Locate the cell with the specified text and output its (X, Y) center coordinate. 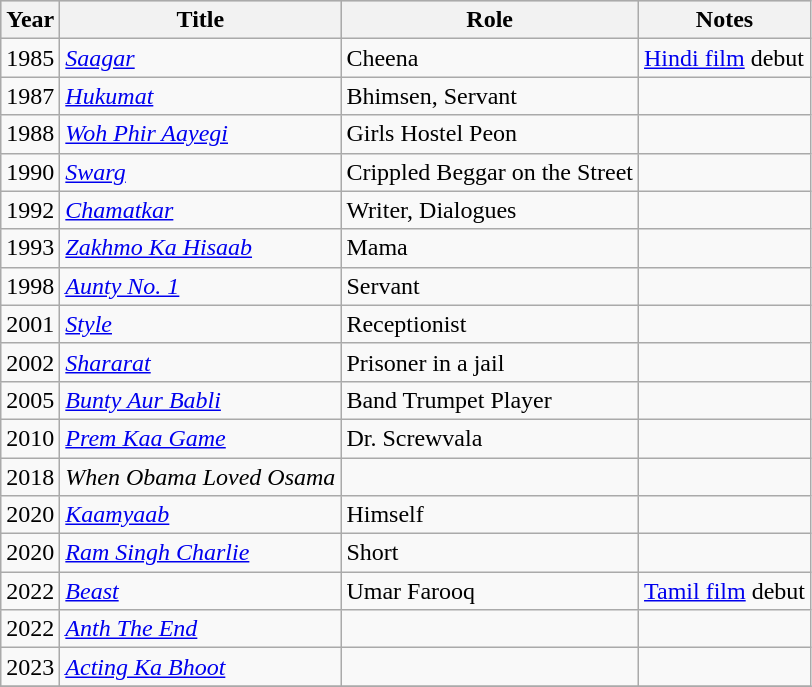
Shararat (200, 362)
2001 (30, 324)
Mama (490, 248)
Year (30, 20)
Hukumat (200, 96)
Band Trumpet Player (490, 400)
Role (490, 20)
Swarg (200, 172)
1988 (30, 134)
2002 (30, 362)
Dr. Screwvala (490, 438)
Title (200, 20)
Woh Phir Aayegi (200, 134)
2023 (30, 667)
2018 (30, 477)
Receptionist (490, 324)
Cheena (490, 58)
Hindi film debut (725, 58)
Chamatkar (200, 210)
Saagar (200, 58)
Prem Kaa Game (200, 438)
Kaamyaab (200, 515)
1990 (30, 172)
Ram Singh Charlie (200, 553)
2010 (30, 438)
Zakhmo Ka Hisaab (200, 248)
Anth The End (200, 629)
Notes (725, 20)
Writer, Dialogues (490, 210)
1987 (30, 96)
1993 (30, 248)
2005 (30, 400)
Style (200, 324)
Prisoner in a jail (490, 362)
Bunty Aur Babli (200, 400)
Aunty No. 1 (200, 286)
1985 (30, 58)
Beast (200, 591)
Crippled Beggar on the Street (490, 172)
1998 (30, 286)
Bhimsen, Servant (490, 96)
Girls Hostel Peon (490, 134)
1992 (30, 210)
Tamil film debut (725, 591)
Short (490, 553)
When Obama Loved Osama (200, 477)
Servant (490, 286)
Himself (490, 515)
Acting Ka Bhoot (200, 667)
Umar Farooq (490, 591)
